Detect which cell encompasses the target text, then output its (x, y) center coordinate. 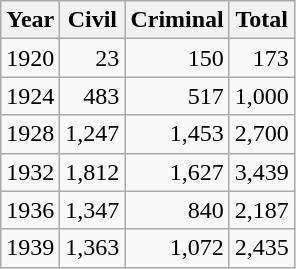
Year (30, 20)
173 (262, 58)
1,812 (92, 172)
2,187 (262, 210)
2,435 (262, 248)
1928 (30, 134)
1,363 (92, 248)
1939 (30, 248)
Civil (92, 20)
3,439 (262, 172)
1932 (30, 172)
1924 (30, 96)
1,247 (92, 134)
1,347 (92, 210)
23 (92, 58)
1936 (30, 210)
2,700 (262, 134)
517 (177, 96)
1,000 (262, 96)
1920 (30, 58)
840 (177, 210)
1,072 (177, 248)
Total (262, 20)
1,453 (177, 134)
150 (177, 58)
1,627 (177, 172)
Criminal (177, 20)
483 (92, 96)
